Return the [X, Y] coordinate for the center point of the cell that contains the specified text.  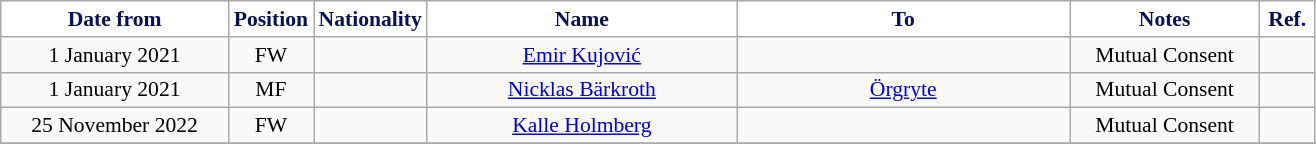
25 November 2022 [115, 126]
MF [270, 90]
Date from [115, 19]
Notes [1165, 19]
Name [582, 19]
Position [270, 19]
Emir Kujović [582, 55]
Örgryte [904, 90]
Nationality [370, 19]
To [904, 19]
Nicklas Bärkroth [582, 90]
Ref. [1288, 19]
Kalle Holmberg [582, 126]
